Provide the [X, Y] coordinate of the cell's center where the given text is located.  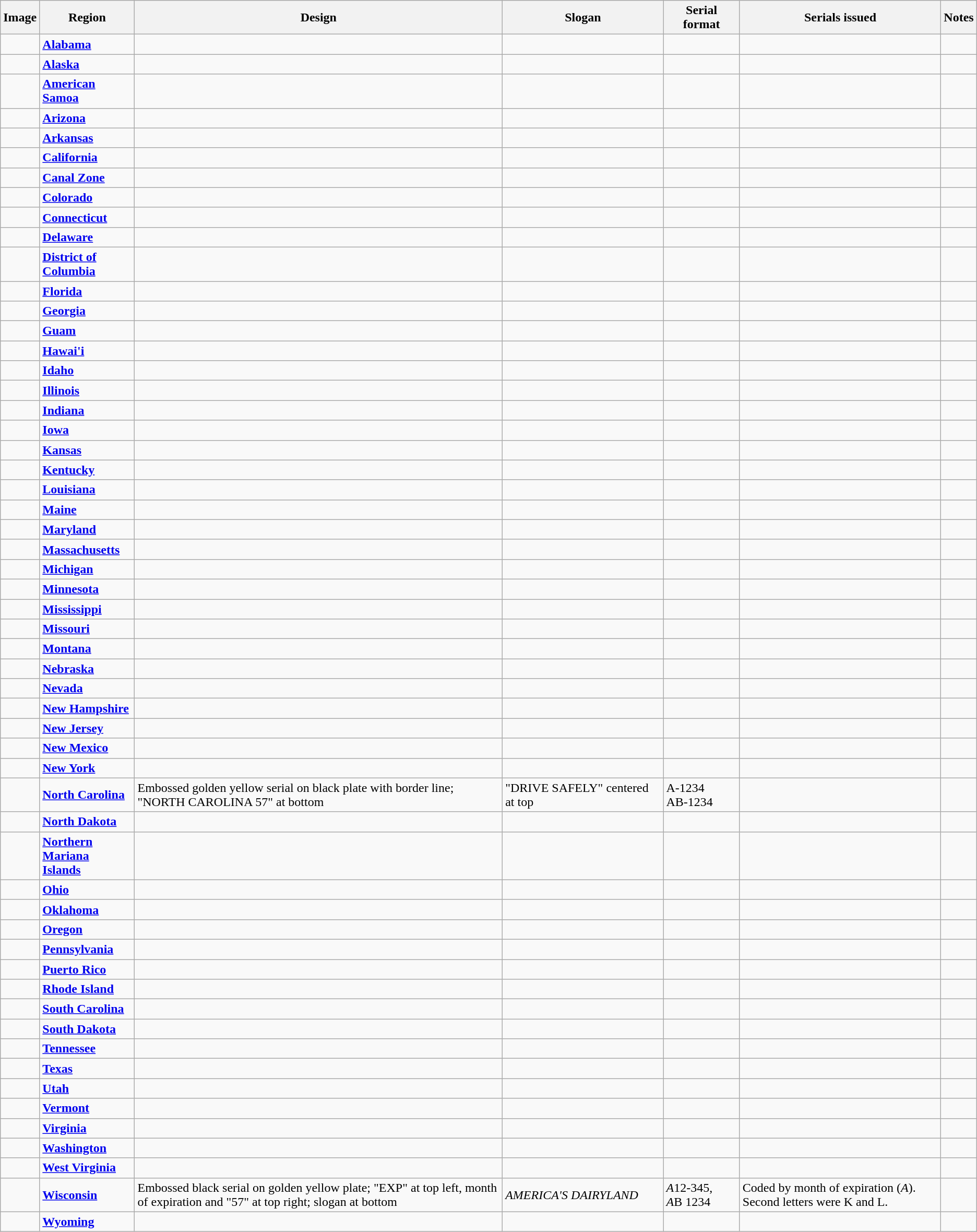
Louisiana [87, 490]
Rhode Island [87, 989]
Serials issued [840, 18]
Guam [87, 331]
Colorado [87, 197]
West Virginia [87, 1168]
Missouri [87, 629]
Utah [87, 1088]
Minnesota [87, 589]
"DRIVE SAFELY" centered at top [583, 795]
Indiana [87, 410]
Florida [87, 291]
Georgia [87, 311]
Massachusetts [87, 549]
American Samoa [87, 91]
Montana [87, 649]
New York [87, 768]
Connecticut [87, 217]
Mississippi [87, 609]
Vermont [87, 1108]
Slogan [583, 18]
Ohio [87, 890]
Hawai'i [87, 351]
Embossed golden yellow serial on black plate with border line; "NORTH CAROLINA 57" at bottom [318, 795]
Maine [87, 510]
Michigan [87, 569]
A-1234AB-1234 [701, 795]
Alaska [87, 64]
Coded by month of expiration (A). Second letters were K and L. [840, 1194]
New Jersey [87, 728]
Maryland [87, 529]
Tennessee [87, 1049]
Pennsylvania [87, 949]
Iowa [87, 430]
Embossed black serial on golden yellow plate; "EXP" at top left, month of expiration and "57" at top right; slogan at bottom [318, 1194]
Notes [959, 18]
South Carolina [87, 1009]
Wisconsin [87, 1194]
Region [87, 18]
Kentucky [87, 470]
Serial format [701, 18]
Puerto Rico [87, 969]
Virginia [87, 1128]
Design [318, 18]
New Mexico [87, 748]
Texas [87, 1069]
Oklahoma [87, 909]
Alabama [87, 44]
Delaware [87, 237]
AMERICA'S DAIRYLAND [583, 1194]
Northern Mariana Islands [87, 856]
Arkansas [87, 138]
Arizona [87, 118]
Canal Zone [87, 177]
Image [20, 18]
Idaho [87, 371]
Nebraska [87, 669]
Oregon [87, 929]
New Hampshire [87, 708]
Nevada [87, 689]
North Dakota [87, 822]
Illinois [87, 390]
District ofColumbia [87, 264]
Washington [87, 1148]
California [87, 158]
Kansas [87, 450]
North Carolina [87, 795]
A12-345, AB 1234 [701, 1194]
Wyoming [87, 1222]
South Dakota [87, 1029]
